From the cell containing the given text, extract its center point as [X, Y] coordinate. 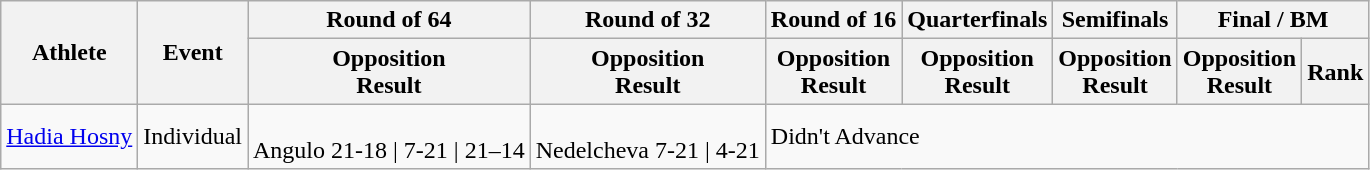
Event [193, 52]
Semifinals [1115, 20]
Round of 16 [833, 20]
Rank [1336, 72]
Final / BM [1273, 20]
Athlete [70, 52]
Quarterfinals [978, 20]
Hadia Hosny [70, 136]
Angulo 21-18 | 7-21 | 21–14 [390, 136]
Individual [193, 136]
Round of 32 [648, 20]
Didn't Advance [1066, 136]
Round of 64 [390, 20]
Nedelcheva 7-21 | 4-21 [648, 136]
